Scan for the cell matching the given text and deliver its [X, Y] coordinate at center. 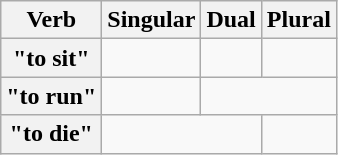
"to die" [52, 134]
Singular [152, 20]
"to sit" [52, 58]
Plural [298, 20]
Verb [52, 20]
Dual [231, 20]
"to run" [52, 96]
